Capture the cell that displays the provided text and extract its (X, Y) central coordinate. 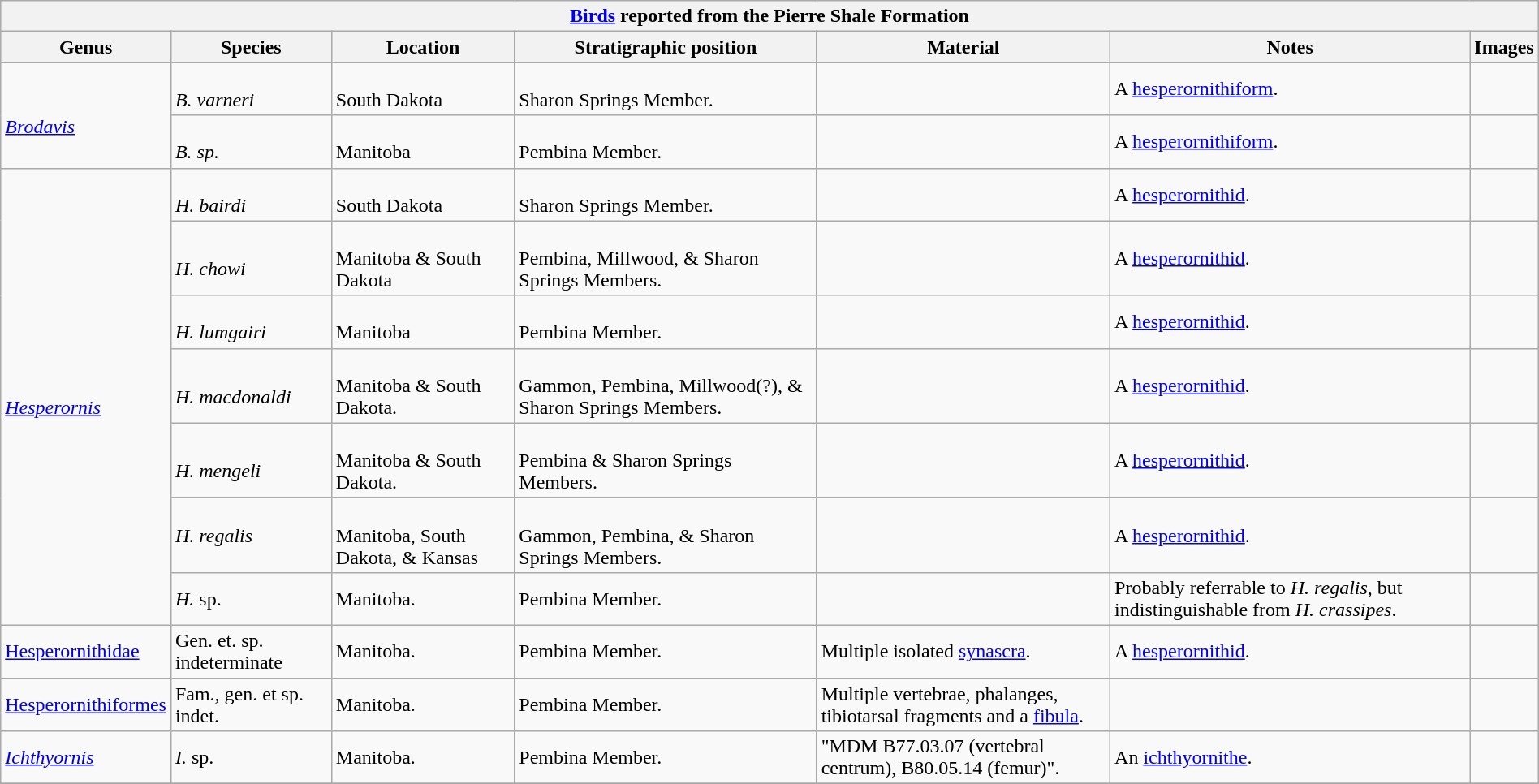
H. macdonaldi (251, 386)
H. chowi (251, 258)
Manitoba, South Dakota, & Kansas (422, 535)
Hesperornithiformes (86, 704)
H. mengeli (251, 460)
Birds reported from the Pierre Shale Formation (769, 16)
Gen. et. sp. indeterminate (251, 651)
Ichthyornis (86, 758)
Hesperornithidae (86, 651)
Species (251, 47)
Manitoba & South Dakota (422, 258)
Brodavis (86, 115)
H. regalis (251, 535)
Fam., gen. et sp. indet. (251, 704)
"MDM B77.03.07 (vertebral centrum), B80.05.14 (femur)". (963, 758)
Probably referrable to H. regalis, but indistinguishable from H. crassipes. (1291, 599)
Location (422, 47)
H. sp. (251, 599)
Multiple isolated synascra. (963, 651)
Stratigraphic position (666, 47)
Hesperornis (86, 396)
H. lumgairi (251, 321)
Material (963, 47)
B. varneri (251, 89)
B. sp. (251, 141)
Images (1504, 47)
Multiple vertebrae, phalanges, tibiotarsal fragments and a fibula. (963, 704)
Pembina & Sharon Springs Members. (666, 460)
Genus (86, 47)
Gammon, Pembina, & Sharon Springs Members. (666, 535)
I. sp. (251, 758)
An ichthyornithe. (1291, 758)
H. bairdi (251, 195)
Gammon, Pembina, Millwood(?), & Sharon Springs Members. (666, 386)
Pembina, Millwood, & Sharon Springs Members. (666, 258)
Notes (1291, 47)
